Provide the (x, y) coordinate of the cell's center where the given text is located.  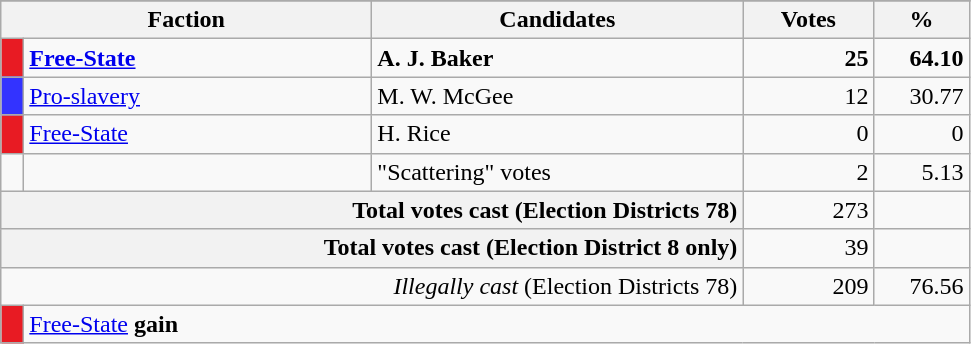
Votes (808, 20)
Free-State gain (496, 324)
Illegally cast (Election Districts 78) (372, 286)
30.77 (922, 96)
5.13 (922, 172)
Pro-slavery (198, 96)
A. J. Baker (558, 58)
273 (808, 210)
"Scattering" votes (558, 172)
64.10 (922, 58)
% (922, 20)
M. W. McGee (558, 96)
H. Rice (558, 134)
Total votes cast (Election Districts 78) (372, 210)
39 (808, 248)
Candidates (558, 20)
209 (808, 286)
76.56 (922, 286)
25 (808, 58)
2 (808, 172)
12 (808, 96)
Total votes cast (Election District 8 only) (372, 248)
Faction (186, 20)
